From the cell containing the given text, extract its center point as [x, y] coordinate. 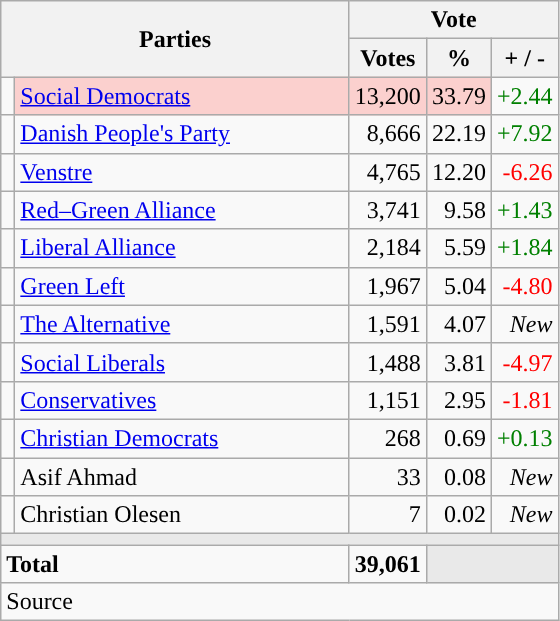
Vote [454, 20]
1,488 [388, 362]
Green Left [182, 286]
Christian Democrats [182, 438]
22.19 [458, 134]
Social Liberals [182, 362]
Source [280, 602]
7 [388, 515]
1,151 [388, 400]
3.81 [458, 362]
+7.92 [524, 134]
5.59 [458, 248]
Social Democrats [182, 96]
4.07 [458, 324]
0.02 [458, 515]
The Alternative [182, 324]
Parties [176, 39]
1,591 [388, 324]
9.58 [458, 210]
4,765 [388, 172]
Christian Olesen [182, 515]
13,200 [388, 96]
Votes [388, 58]
33 [388, 477]
-4.97 [524, 362]
268 [388, 438]
1,967 [388, 286]
0.08 [458, 477]
Total [176, 564]
% [458, 58]
-1.81 [524, 400]
39,061 [388, 564]
-6.26 [524, 172]
3,741 [388, 210]
Liberal Alliance [182, 248]
5.04 [458, 286]
+0.13 [524, 438]
12.20 [458, 172]
0.69 [458, 438]
+1.84 [524, 248]
+2.44 [524, 96]
2.95 [458, 400]
Conservatives [182, 400]
8,666 [388, 134]
+ / - [524, 58]
Red–Green Alliance [182, 210]
Venstre [182, 172]
2,184 [388, 248]
+1.43 [524, 210]
Danish People's Party [182, 134]
-4.80 [524, 286]
33.79 [458, 96]
Asif Ahmad [182, 477]
